Output the (x, y) coordinate of the center of the cell containing the given text.  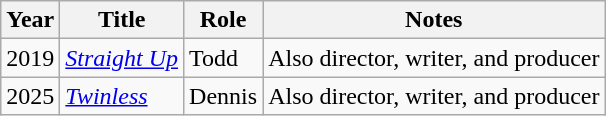
Dennis (224, 96)
Year (30, 20)
2025 (30, 96)
Notes (434, 20)
Straight Up (122, 58)
Todd (224, 58)
Role (224, 20)
Title (122, 20)
2019 (30, 58)
Twinless (122, 96)
